For the text-containing cell, return its midpoint in (X, Y) coordinate format. 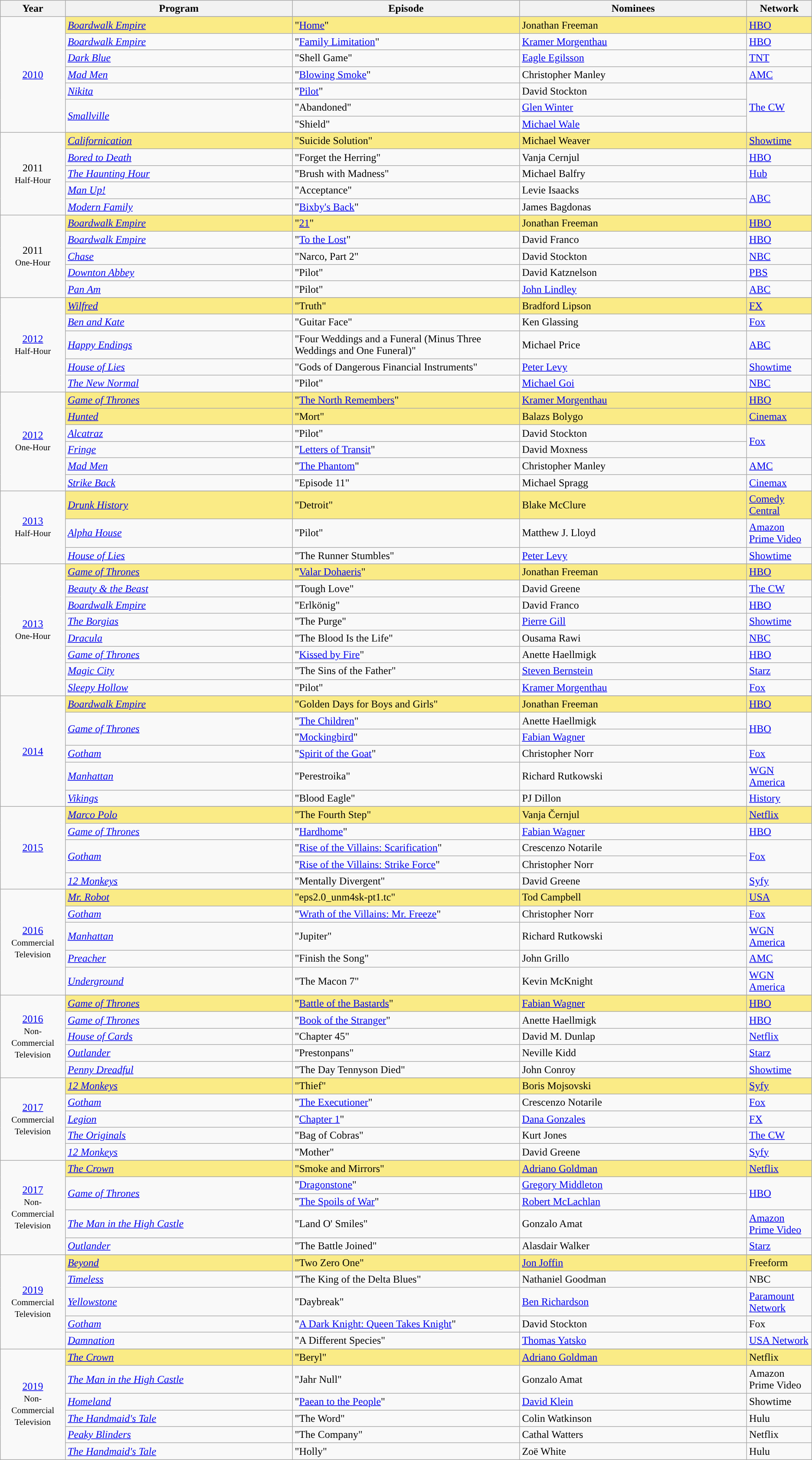
"Battle of the Bastards" (406, 1003)
Program (179, 9)
USA Network (779, 1340)
Wilfred (179, 306)
The New Normal (179, 383)
"Rise of the Villains: Strike Force" (406, 864)
"Chapter 45" (406, 1036)
Penny Dreadful (179, 1069)
"Mentally Divergent" (406, 881)
2017Commercial Television (33, 1119)
Beyond (179, 1263)
"eps2.0_unm4sk-pt1.tc" (406, 897)
"Book of the Stranger" (406, 1020)
Ben and Kate (179, 322)
Smallville (179, 116)
2012Half-Hour (33, 344)
Dana Gonzales (633, 1119)
"Brush with Madness" (406, 173)
"Detroit" (406, 505)
Alcatraz (179, 433)
2019Commercial Television (33, 1301)
Blake McClure (633, 505)
"Paean to the People" (406, 1402)
Vikings (179, 799)
"The Phantom" (406, 466)
"Guitar Face" (406, 322)
"Family Limitation" (406, 42)
2011One-Hour (33, 256)
"Narco, Part 2" (406, 256)
Hub (779, 173)
Steven Bernstein (633, 671)
"Wrath of the Villains: Mr. Freeze" (406, 914)
"Truth" (406, 306)
"Mort" (406, 416)
Damnation (179, 1340)
Zoë White (633, 1451)
Magic City (179, 671)
"Acceptance" (406, 190)
"Beryl" (406, 1357)
2012One-Hour (33, 441)
"Four Weddings and a Funeral (Minus Three Weddings and One Funeral)" (406, 344)
Peaky Blinders (179, 1435)
2016Commercial Television (33, 942)
"Jahr Null" (406, 1379)
"The Day Tennyson Died" (406, 1069)
Beauty & the Beast (179, 589)
Network (779, 9)
"The Word" (406, 1418)
"Two Zero One" (406, 1263)
"The Spoils of War" (406, 1201)
House of Cards (179, 1036)
Levie Isaacks (633, 190)
Dark Blue (179, 58)
"A Different Species" (406, 1340)
Michael Spragg (633, 483)
"A Dark Knight: Queen Takes Knight" (406, 1324)
"Finish the Song" (406, 959)
Dracula (179, 638)
2014 (33, 751)
"Forget the Herring" (406, 157)
James Bagdonas (633, 207)
Robert McLachlan (633, 1201)
"Letters of Transit" (406, 449)
Eagle Egilsson (633, 58)
"The Children" (406, 720)
"The Executioner" (406, 1103)
Kurt Jones (633, 1136)
"Tough Love" (406, 589)
Homeland (179, 1402)
Sleepy Hollow (179, 687)
Legion (179, 1119)
David M. Dunlap (633, 1036)
Drunk History (179, 505)
History (779, 799)
"Home" (406, 25)
"The Fourth Step" (406, 815)
"The Sins of the Father" (406, 671)
2016Non-Commercial Television (33, 1036)
Ken Glassing (633, 322)
Neville Kidd (633, 1053)
John Lindley (633, 289)
Strike Back (179, 483)
2013One-Hour (33, 630)
"Kissed by Fire" (406, 655)
Man Up! (179, 190)
Nominees (633, 9)
"Blowing Smoke" (406, 75)
Fringe (179, 449)
"Bixby's Back" (406, 207)
Ben Richardson (633, 1301)
Yellowstone (179, 1301)
"Mockingbird" (406, 737)
Underground (179, 981)
Glen Winter (633, 108)
"The Purge" (406, 622)
"Holly" (406, 1451)
Californication (179, 141)
"Mother" (406, 1152)
"The Company" (406, 1435)
Year (33, 9)
"The Blood Is the Life" (406, 638)
"Jupiter" (406, 936)
"Golden Days for Boys and Girls" (406, 704)
Michael Price (633, 344)
Pan Am (179, 289)
"Gods of Dangerous Financial Instruments" (406, 367)
Vanja Cernjul (633, 157)
"Shield" (406, 124)
Michael Weaver (633, 141)
2015 (33, 848)
2013Half-Hour (33, 527)
Ousama Rawi (633, 638)
Bradford Lipson (633, 306)
Tod Campbell (633, 897)
Pierre Gill (633, 622)
Happy Endings (179, 344)
Gregory Middleton (633, 1185)
"The North Remembers" (406, 400)
"Abandoned" (406, 108)
Cathal Watters (633, 1435)
Alasdair Walker (633, 1246)
The Borgias (179, 622)
"Land O' Smiles" (406, 1224)
2019Non-Commercial Television (33, 1404)
"Rise of the Villains: Scarification" (406, 848)
Michael Goi (633, 383)
Episode (406, 9)
Preacher (179, 959)
"Shell Game" (406, 58)
"Perestroika" (406, 776)
Comedy Central (779, 505)
"Thief" (406, 1086)
Timeless (179, 1279)
"To the Lost" (406, 240)
"Dragonstone" (406, 1185)
"The Battle Joined" (406, 1246)
"Smoke and Mirrors" (406, 1169)
"Bag of Cobras" (406, 1136)
"Blood Eagle" (406, 799)
USA (779, 897)
The Haunting Hour (179, 173)
Nikita (179, 91)
David Klein (633, 1402)
"The King of the Delta Blues" (406, 1279)
Balazs Bolygo (633, 416)
"Hardhome" (406, 831)
Freeform (779, 1263)
2010 (33, 75)
David Katznelson (633, 273)
Michael Balfry (633, 173)
"21" (406, 223)
Thomas Yatsko (633, 1340)
"Valar Dohaeris" (406, 572)
Jon Joffin (633, 1263)
"Erlkönig" (406, 605)
"Daybreak" (406, 1301)
Chase (179, 256)
John Grillo (633, 959)
"Chapter 1" (406, 1119)
Matthew J. Lloyd (633, 534)
Vanja Černjul (633, 815)
Boris Mojsovski (633, 1086)
Mr. Robot (179, 897)
PJ Dillon (633, 799)
"The Runner Stumbles" (406, 556)
Paramount Network (779, 1301)
The Originals (179, 1136)
2017Non-Commercial Television (33, 1208)
Bored to Death (179, 157)
Downton Abbey (179, 273)
Michael Wale (633, 124)
TNT (779, 58)
"Prestonpans" (406, 1053)
Nathaniel Goodman (633, 1279)
"The Macon 7" (406, 981)
Marco Polo (179, 815)
PBS (779, 273)
Modern Family (179, 207)
Hunted (179, 416)
Colin Watkinson (633, 1418)
2011Half-Hour (33, 173)
"Suicide Solution" (406, 141)
"Episode 11" (406, 483)
John Conroy (633, 1069)
Alpha House (179, 534)
David Moxness (633, 449)
"Spirit of the Goat" (406, 753)
Kevin McKnight (633, 981)
